Detect which cell encompasses the target text, then output its (x, y) center coordinate. 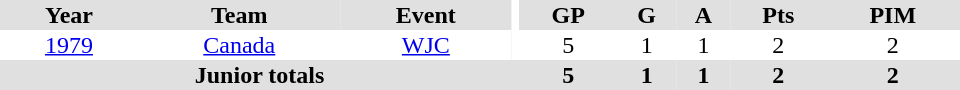
Junior totals (260, 75)
Event (426, 15)
GP (568, 15)
Canada (240, 45)
WJC (426, 45)
Team (240, 15)
Pts (778, 15)
A (704, 15)
Year (69, 15)
1979 (69, 45)
PIM (893, 15)
G (646, 15)
